Provide the (X, Y) coordinate of the cell's center where the given text is located.  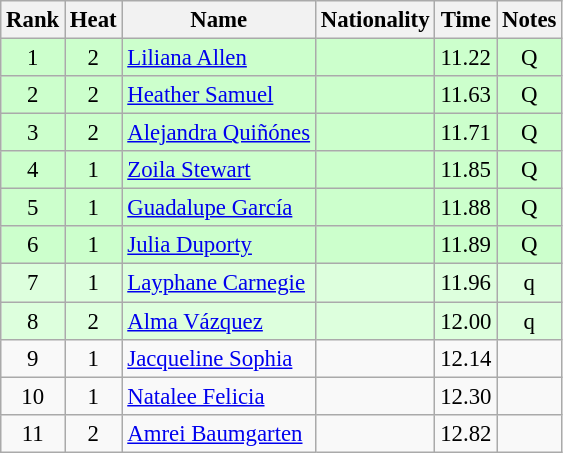
10 (33, 396)
Alejandra Quiñónes (218, 133)
11.85 (466, 170)
Jacqueline Sophia (218, 358)
3 (33, 133)
8 (33, 321)
12.30 (466, 396)
Julia Duporty (218, 245)
Name (218, 20)
11.89 (466, 245)
Heather Samuel (218, 95)
Alma Vázquez (218, 321)
5 (33, 208)
11.88 (466, 208)
6 (33, 245)
9 (33, 358)
Nationality (374, 20)
Notes (530, 20)
11.63 (466, 95)
Amrei Baumgarten (218, 433)
7 (33, 283)
Zoila Stewart (218, 170)
Natalee Felicia (218, 396)
12.00 (466, 321)
12.14 (466, 358)
Guadalupe García (218, 208)
11.22 (466, 58)
Rank (33, 20)
12.82 (466, 433)
Liliana Allen (218, 58)
4 (33, 170)
11.96 (466, 283)
Time (466, 20)
11 (33, 433)
11.71 (466, 133)
Heat (94, 20)
Layphane Carnegie (218, 283)
